Output the [X, Y] coordinate of the center of the cell containing the given text.  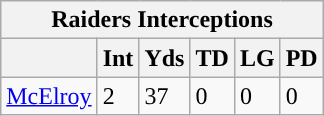
PD [302, 58]
2 [118, 96]
37 [164, 96]
TD [212, 58]
Yds [164, 58]
Int [118, 58]
Raiders Interceptions [162, 20]
McElroy [49, 96]
LG [257, 58]
